Scan for the cell matching the given text and deliver its [x, y] coordinate at center. 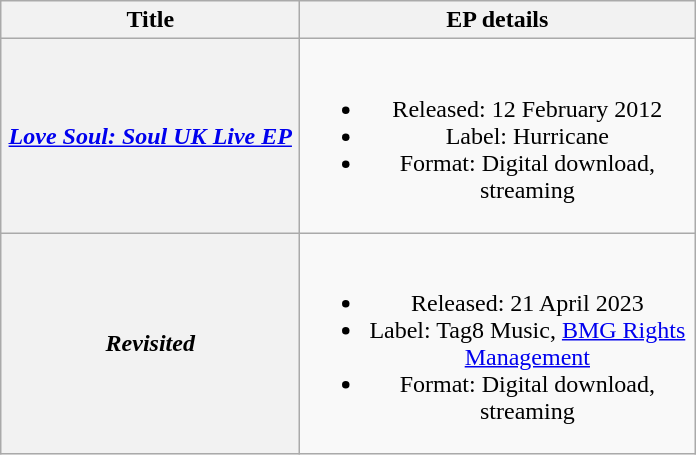
Released: 12 February 2012Label: HurricaneFormat: Digital download, streaming [498, 136]
EP details [498, 20]
Love Soul: Soul UK Live EP [150, 136]
Revisited [150, 344]
Title [150, 20]
Released: 21 April 2023Label: Tag8 Music, BMG Rights ManagementFormat: Digital download, streaming [498, 344]
